Determine the (X, Y) coordinate at the center of the cell enclosing the given text.  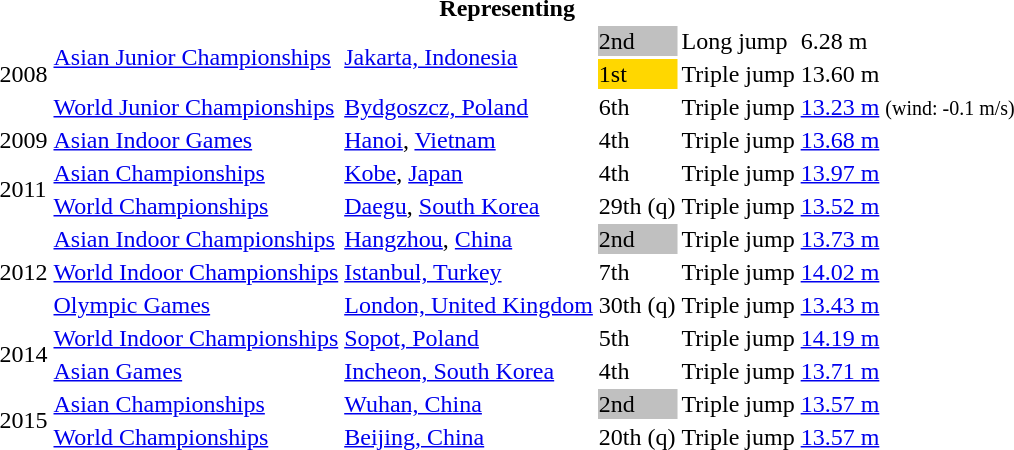
Long jump (738, 41)
1st (637, 74)
Hangzhou, China (469, 239)
Jakarta, Indonesia (469, 58)
Asian Indoor Games (196, 140)
Kobe, Japan (469, 173)
Sopot, Poland (469, 338)
Istanbul, Turkey (469, 272)
Olympic Games (196, 305)
Asian Indoor Championships (196, 239)
30th (q) (637, 305)
6th (637, 107)
Daegu, South Korea (469, 206)
World Junior Championships (196, 107)
Asian Games (196, 371)
5th (637, 338)
Asian Junior Championships (196, 58)
29th (q) (637, 206)
London, United Kingdom (469, 305)
Bydgoszcz, Poland (469, 107)
Wuhan, China (469, 404)
Hanoi, Vietnam (469, 140)
Incheon, South Korea (469, 371)
World Championships (196, 206)
7th (637, 272)
